Identify which cell holds the provided text, then report its (X, Y) central coordinate. 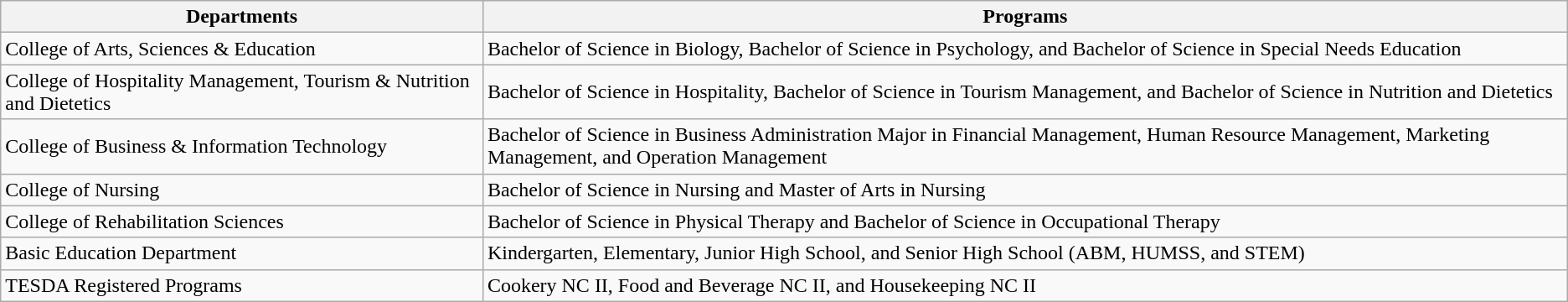
College of Business & Information Technology (242, 146)
Programs (1025, 17)
Bachelor of Science in Nursing and Master of Arts in Nursing (1025, 190)
College of Hospitality Management, Tourism & Nutrition and Dietetics (242, 92)
College of Arts, Sciences & Education (242, 49)
Basic Education Department (242, 253)
Kindergarten, Elementary, Junior High School, and Senior High School (ABM, HUMSS, and STEM) (1025, 253)
Cookery NC II, Food and Beverage NC II, and Housekeeping NC II (1025, 285)
College of Rehabilitation Sciences (242, 221)
College of Nursing (242, 190)
Departments (242, 17)
TESDA Registered Programs (242, 285)
Bachelor of Science in Hospitality, Bachelor of Science in Tourism Management, and Bachelor of Science in Nutrition and Dietetics (1025, 92)
Bachelor of Science in Physical Therapy and Bachelor of Science in Occupational Therapy (1025, 221)
Bachelor of Science in Biology, Bachelor of Science in Psychology, and Bachelor of Science in Special Needs Education (1025, 49)
